Find where the given text appears and provide that cell's center as [X, Y] coordinate. 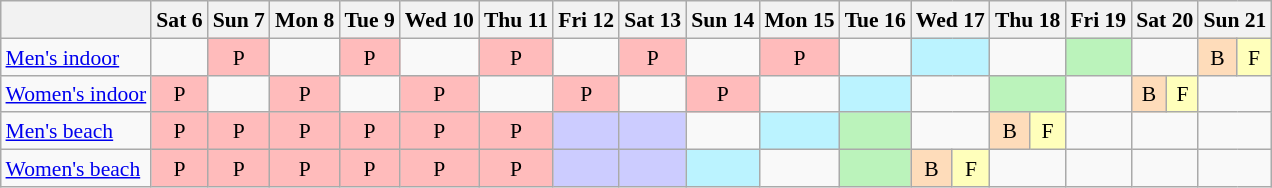
Sat 6 [179, 20]
Mon 8 [304, 20]
Mon 15 [799, 20]
Thu 11 [516, 20]
Sun 14 [722, 20]
Tue 16 [876, 20]
Fri 12 [586, 20]
Sat 13 [652, 20]
Women's indoor [76, 94]
Fri 19 [1098, 20]
Tue 9 [369, 20]
Women's beach [76, 168]
Men's beach [76, 130]
Thu 18 [1028, 20]
Sun 7 [239, 20]
Men's indoor [76, 56]
Sun 21 [1234, 20]
Wed 17 [950, 20]
Wed 10 [440, 20]
Sat 20 [1164, 20]
